Determine the [X, Y] coordinate at the center of the cell enclosing the given text.  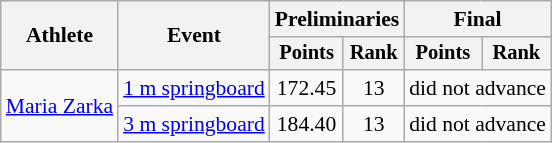
184.40 [307, 124]
Maria Zarka [60, 106]
Athlete [60, 36]
1 m springboard [194, 88]
Event [194, 36]
3 m springboard [194, 124]
Final [478, 19]
172.45 [307, 88]
Preliminaries [337, 19]
